Determine the [x, y] coordinate at the center of the cell enclosing the given text.  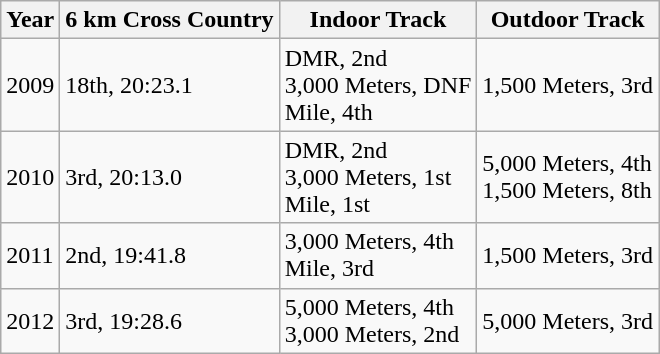
2nd, 19:41.8 [170, 256]
5,000 Meters, 4th3,000 Meters, 2nd [378, 320]
2010 [30, 177]
2012 [30, 320]
5,000 Meters, 3rd [568, 320]
5,000 Meters, 4th1,500 Meters, 8th [568, 177]
Year [30, 20]
18th, 20:23.1 [170, 85]
3rd, 20:13.0 [170, 177]
3rd, 19:28.6 [170, 320]
DMR, 2nd3,000 Meters, DNFMile, 4th [378, 85]
6 km Cross Country [170, 20]
2009 [30, 85]
2011 [30, 256]
Indoor Track [378, 20]
Outdoor Track [568, 20]
3,000 Meters, 4thMile, 3rd [378, 256]
DMR, 2nd3,000 Meters, 1stMile, 1st [378, 177]
